Determine the (x, y) coordinate at the center of the cell enclosing the given text.  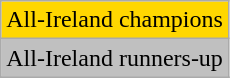
All-Ireland champions (115, 20)
All-Ireland runners-up (115, 58)
